Capture the cell that displays the provided text and extract its [X, Y] central coordinate. 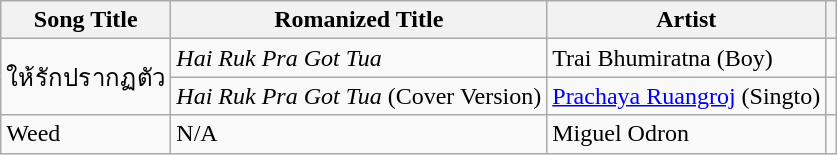
Romanized Title [359, 20]
ให้รักปรากฏตัว [86, 77]
Trai Bhumiratna (Boy) [686, 58]
Artist [686, 20]
Miguel Odron [686, 134]
Prachaya Ruangroj (Singto) [686, 96]
Song Title [86, 20]
Weed [86, 134]
Hai Ruk Pra Got Tua [359, 58]
Hai Ruk Pra Got Tua (Cover Version) [359, 96]
N/A [359, 134]
